Find where the given text appears and provide that cell's center as [x, y] coordinate. 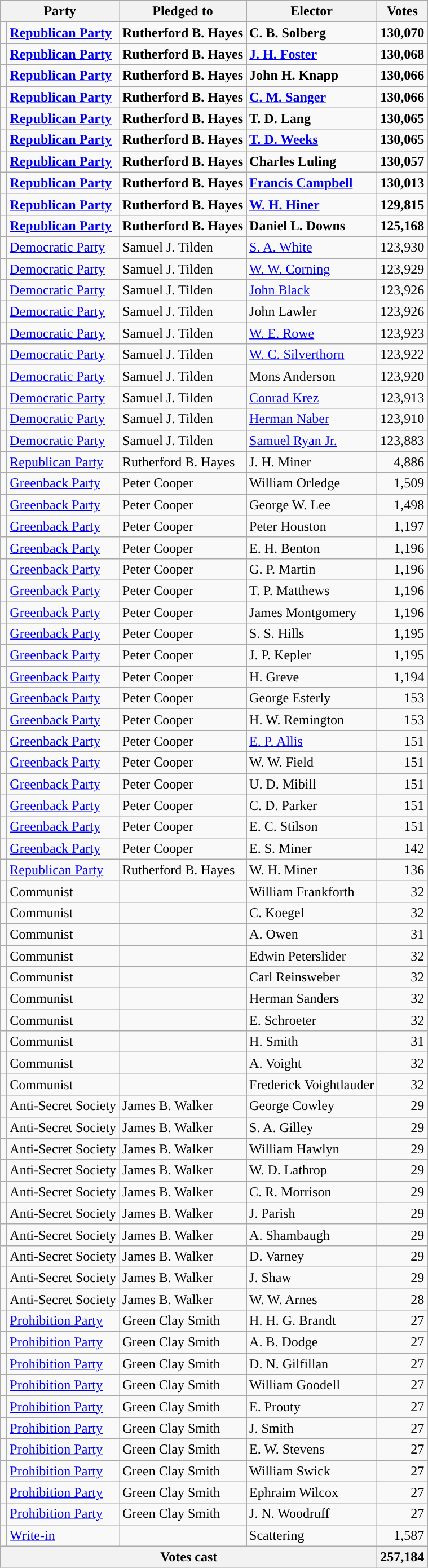
Votes cast [189, 1557]
E. C. Stilson [312, 827]
C. Koegel [312, 913]
1,498 [403, 505]
130,013 [403, 183]
Conrad Krez [312, 398]
James Montgomery [312, 612]
123,910 [403, 419]
Write-in [63, 1535]
Herman Naber [312, 419]
William Frankforth [312, 891]
H. Smith [312, 1042]
123,913 [403, 398]
J. P. Kepler [312, 655]
1,197 [403, 526]
E. Schroeter [312, 1020]
E. P. Allis [312, 741]
W. W. Field [312, 763]
S. A. Gilley [312, 1127]
J. N. Woodruff [312, 1514]
Party [60, 11]
J. H. Foster [312, 54]
H. H. G. Brandt [312, 1321]
J. Smith [312, 1428]
John Black [312, 290]
Ephraim Wilcox [312, 1492]
George Cowley [312, 1106]
C. R. Morrison [312, 1192]
A. Shambaugh [312, 1235]
G. P. Martin [312, 569]
257,184 [403, 1557]
W. W. Arnes [312, 1299]
E. H. Benton [312, 548]
123,929 [403, 269]
C. B. Solberg [312, 33]
C. D. Parker [312, 805]
123,930 [403, 247]
123,923 [403, 333]
W. W. Corning [312, 269]
1,587 [403, 1535]
U. D. Mibill [312, 784]
J. Shaw [312, 1278]
123,883 [403, 441]
123,922 [403, 355]
William Swick [312, 1471]
J. H. Miner [312, 462]
William Orledge [312, 483]
123,920 [403, 376]
129,815 [403, 204]
W. C. Silverthorn [312, 355]
1,509 [403, 483]
S. A. White [312, 247]
Frederick Voightlauder [312, 1085]
4,886 [403, 462]
S. S. Hills [312, 634]
1,194 [403, 677]
W. D. Lathrop [312, 1170]
W. H. Hiner [312, 204]
130,070 [403, 33]
Charles Luling [312, 161]
130,068 [403, 54]
130,057 [403, 161]
E. Prouty [312, 1407]
John Lawler [312, 312]
Francis Campbell [312, 183]
E. W. Stevens [312, 1450]
A. B. Dodge [312, 1342]
Votes [403, 11]
J. Parish [312, 1213]
William Hawlyn [312, 1149]
125,168 [403, 226]
Pledged to [183, 11]
Edwin Peterslider [312, 956]
Peter Houston [312, 526]
T. P. Matthews [312, 591]
D. Varney [312, 1256]
A. Owen [312, 934]
Elector [312, 11]
George W. Lee [312, 505]
Mons Anderson [312, 376]
H. W. Remington [312, 720]
W. E. Rowe [312, 333]
C. M. Sanger [312, 97]
John H. Knapp [312, 76]
Daniel L. Downs [312, 226]
Herman Sanders [312, 999]
George Esterly [312, 698]
Carl Reinsweber [312, 977]
A. Voight [312, 1063]
142 [403, 848]
W. H. Miner [312, 870]
136 [403, 870]
28 [403, 1299]
William Goodell [312, 1385]
D. N. Gilfillan [312, 1364]
Samuel Ryan Jr. [312, 441]
T. D. Lang [312, 118]
T. D. Weeks [312, 140]
Scattering [312, 1535]
H. Greve [312, 677]
E. S. Miner [312, 848]
